Extract the (X, Y) coordinate from the center of the cell holding the provided text.  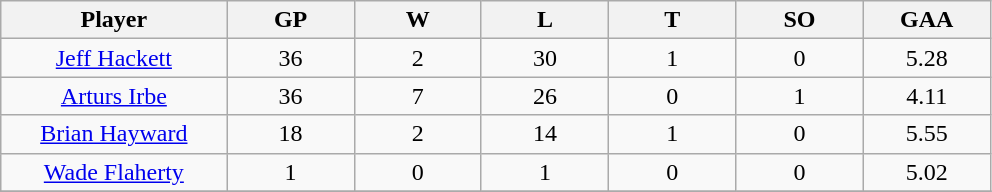
4.11 (926, 96)
GAA (926, 20)
18 (290, 134)
SO (800, 20)
GP (290, 20)
Player (114, 20)
Wade Flaherty (114, 172)
W (418, 20)
Brian Hayward (114, 134)
5.28 (926, 58)
5.02 (926, 172)
26 (544, 96)
Jeff Hackett (114, 58)
7 (418, 96)
30 (544, 58)
L (544, 20)
Arturs Irbe (114, 96)
T (672, 20)
5.55 (926, 134)
14 (544, 134)
